Locate the cell with the specified text and output its (x, y) center coordinate. 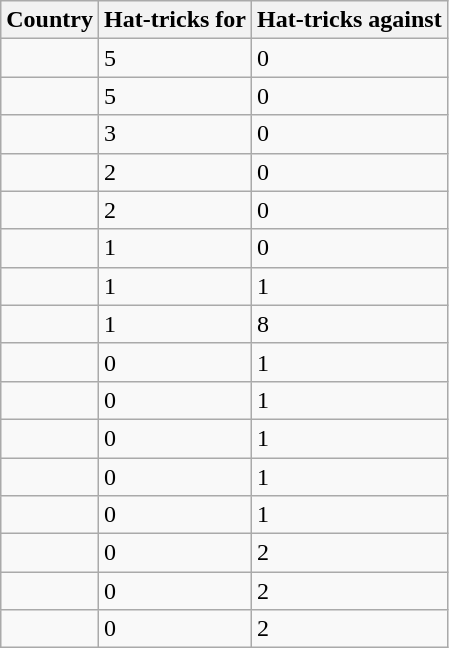
Country (50, 20)
Hat-tricks for (174, 20)
3 (174, 134)
Hat-tricks against (350, 20)
8 (350, 324)
